For the text-containing cell, return its midpoint in [x, y] coordinate format. 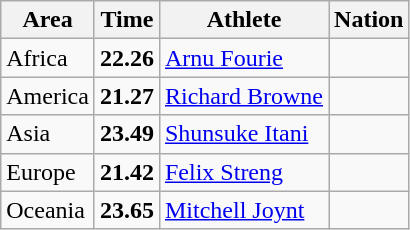
Athlete [244, 20]
21.27 [126, 96]
Africa [48, 58]
Felix Streng [244, 172]
21.42 [126, 172]
23.65 [126, 210]
Mitchell Joynt [244, 210]
Oceania [48, 210]
America [48, 96]
Arnu Fourie [244, 58]
Nation [369, 20]
Richard Browne [244, 96]
Europe [48, 172]
23.49 [126, 134]
Shunsuke Itani [244, 134]
Area [48, 20]
Asia [48, 134]
22.26 [126, 58]
Time [126, 20]
